From the cell containing the given text, extract its center point as [x, y] coordinate. 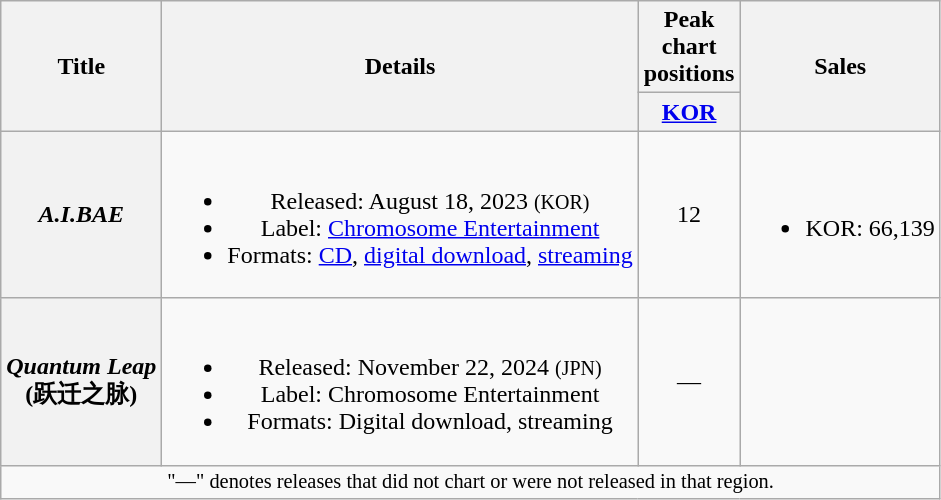
Peak chart positions [689, 47]
"—" denotes releases that did not chart or were not released in that region. [471, 482]
Details [400, 66]
A.I.BAE [82, 214]
Sales [840, 66]
Quantum Leap (跃迁之脉) [82, 382]
Released: August 18, 2023 (KOR)Label: Chromosome EntertainmentFormats: CD, digital download, streaming [400, 214]
Title [82, 66]
Released: November 22, 2024 (JPN)Label: Chromosome EntertainmentFormats: Digital download, streaming [400, 382]
KOR [689, 112]
KOR: 66,139 [840, 214]
12 [689, 214]
— [689, 382]
